Capture the cell that displays the provided text and extract its [X, Y] central coordinate. 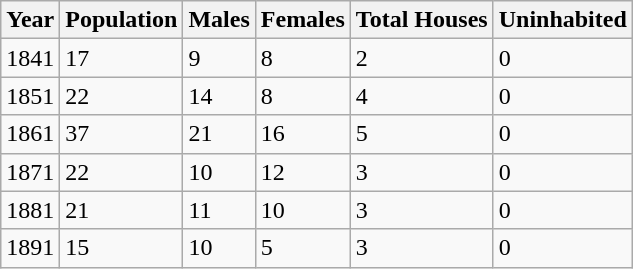
1851 [30, 96]
Year [30, 20]
11 [219, 210]
1881 [30, 210]
Total Houses [422, 20]
15 [122, 248]
1861 [30, 134]
17 [122, 58]
1871 [30, 172]
Population [122, 20]
1891 [30, 248]
9 [219, 58]
Uninhabited [562, 20]
12 [302, 172]
Males [219, 20]
Females [302, 20]
14 [219, 96]
37 [122, 134]
2 [422, 58]
16 [302, 134]
4 [422, 96]
1841 [30, 58]
